Return (x, y) of the center of cell containing provided text 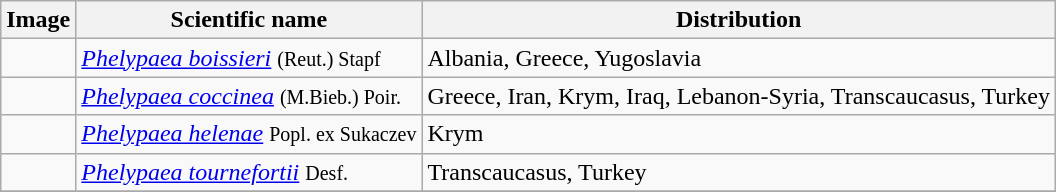
Albania, Greece, Yugoslavia (739, 58)
Image (38, 20)
Scientific name (249, 20)
Greece, Iran, Krym, Iraq, Lebanon-Syria, Transcaucasus, Turkey (739, 96)
Phelypaea boissieri (Reut.) Stapf (249, 58)
Transcaucasus, Turkey (739, 172)
Distribution (739, 20)
Phelypaea coccinea (M.Bieb.) Poir. (249, 96)
Phelypaea helenae Popl. ex Sukaczev (249, 134)
Phelypaea tournefortii Desf. (249, 172)
Krym (739, 134)
